From the cell containing the given text, extract its center point as [X, Y] coordinate. 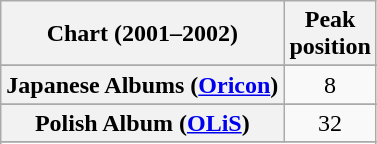
32 [330, 123]
Polish Album (OLiS) [142, 123]
Chart (2001–2002) [142, 34]
8 [330, 85]
Japanese Albums (Oricon) [142, 85]
Peakposition [330, 34]
